Capture the cell that displays the provided text and extract its [x, y] central coordinate. 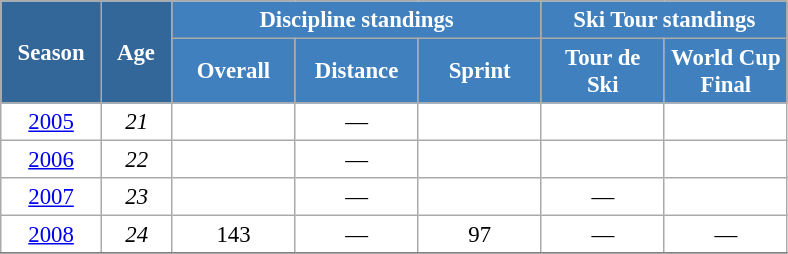
2005 [52, 122]
22 [136, 160]
Distance [356, 72]
2007 [52, 197]
24 [136, 235]
23 [136, 197]
Ski Tour standings [664, 20]
World CupFinal [726, 72]
Age [136, 52]
Sprint [480, 72]
2006 [52, 160]
21 [136, 122]
Tour deSki [602, 72]
Season [52, 52]
143 [234, 235]
Overall [234, 72]
Discipline standings [356, 20]
2008 [52, 235]
97 [480, 235]
